Locate the cell with the specified text and output its (x, y) center coordinate. 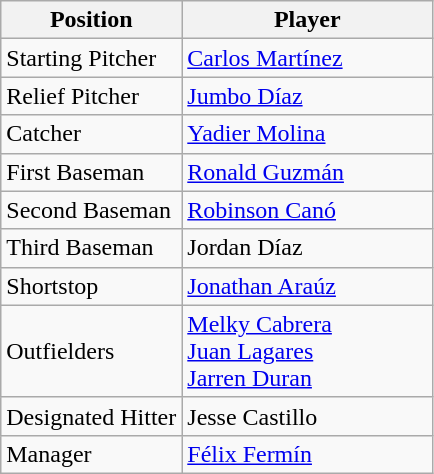
Catcher (92, 134)
Starting Pitcher (92, 58)
Manager (92, 454)
Jesse Castillo (308, 416)
Shortstop (92, 286)
Outfielders (92, 351)
Jonathan Araúz (308, 286)
Jumbo Díaz (308, 96)
Jordan Díaz (308, 248)
Player (308, 20)
Carlos Martínez (308, 58)
Third Baseman (92, 248)
Yadier Molina (308, 134)
Ronald Guzmán (308, 172)
First Baseman (92, 172)
Melky Cabrera Juan Lagares Jarren Duran (308, 351)
Félix Fermín (308, 454)
Designated Hitter (92, 416)
Relief Pitcher (92, 96)
Position (92, 20)
Second Baseman (92, 210)
Robinson Canó (308, 210)
